From the cell containing the given text, extract its center point as (x, y) coordinate. 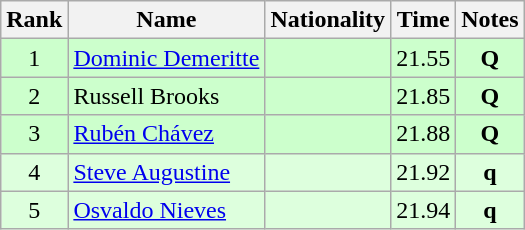
3 (34, 134)
Dominic Demeritte (166, 58)
21.94 (424, 210)
21.92 (424, 172)
2 (34, 96)
Time (424, 20)
1 (34, 58)
21.88 (424, 134)
Rubén Chávez (166, 134)
Rank (34, 20)
Steve Augustine (166, 172)
Russell Brooks (166, 96)
Notes (490, 20)
21.55 (424, 58)
Nationality (328, 20)
4 (34, 172)
5 (34, 210)
Osvaldo Nieves (166, 210)
Name (166, 20)
21.85 (424, 96)
